Locate the cell with the specified text and output its (X, Y) center coordinate. 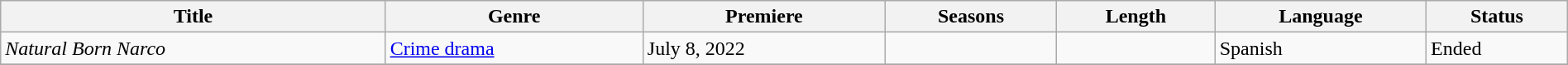
Ended (1497, 48)
Natural Born Narco (194, 48)
Genre (514, 17)
Title (194, 17)
Length (1135, 17)
Seasons (971, 17)
Status (1497, 17)
Language (1320, 17)
Crime drama (514, 48)
Spanish (1320, 48)
Premiere (764, 17)
July 8, 2022 (764, 48)
